Locate the cell with the specified text and output its (x, y) center coordinate. 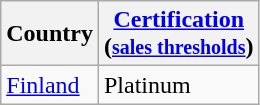
Country (50, 34)
Certification(sales thresholds) (178, 34)
Platinum (178, 85)
Finland (50, 85)
